Scan for the cell matching the given text and deliver its [x, y] coordinate at center. 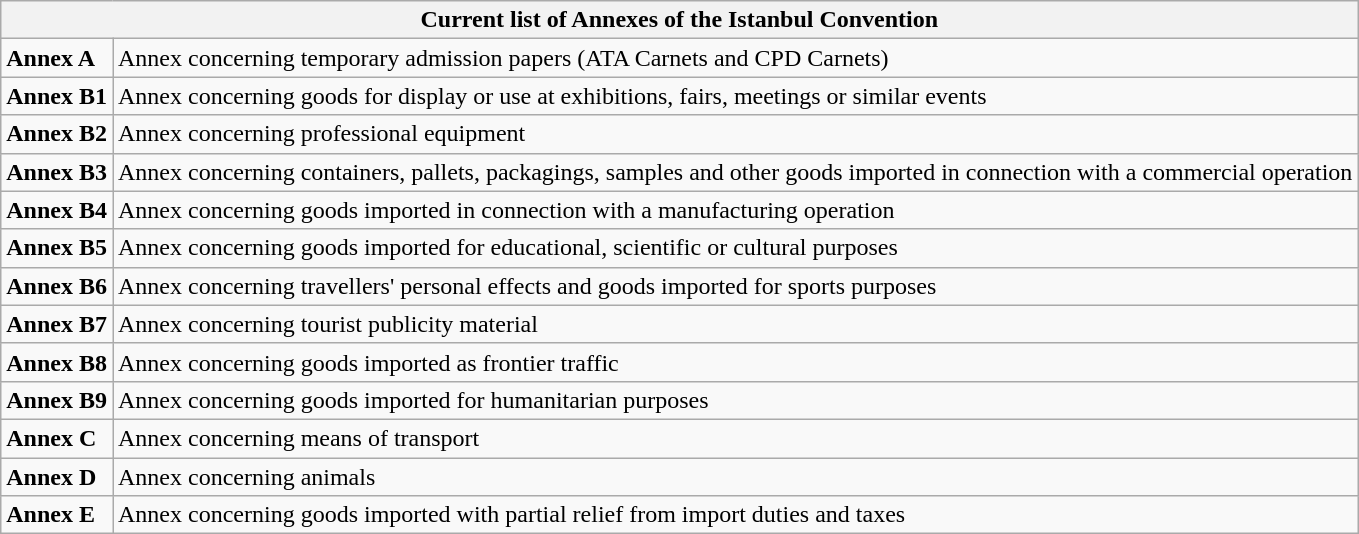
Annex concerning goods imported for educational, scientific or cultural purposes [734, 248]
Annex B5 [57, 248]
Annex concerning temporary admission papers (ATA Carnets and CPD Carnets) [734, 58]
Annex concerning goods imported in connection with a manufacturing operation [734, 210]
Annex B7 [57, 324]
Annex B9 [57, 400]
Annex B6 [57, 286]
Annex concerning tourist publicity material [734, 324]
Annex C [57, 438]
Annex B2 [57, 134]
Annex concerning goods for display or use at exhibitions, fairs, meetings or similar events [734, 96]
Annex A [57, 58]
Annex concerning goods imported for humanitarian purposes [734, 400]
Annex concerning travellers' personal effects and goods imported for sports purposes [734, 286]
Annex concerning containers, pallets, packagings, samples and other goods imported in connection with a commercial operation [734, 172]
Current list of Annexes of the Istanbul Convention [680, 20]
Annex E [57, 515]
Annex B4 [57, 210]
Annex concerning goods imported as frontier traffic [734, 362]
Annex D [57, 477]
Annex concerning goods imported with partial relief from import duties and taxes [734, 515]
Annex B1 [57, 96]
Annex concerning animals [734, 477]
Annex B8 [57, 362]
Annex concerning professional equipment [734, 134]
Annex concerning means of transport [734, 438]
Annex B3 [57, 172]
